Find where the given text appears and provide that cell's center as [x, y] coordinate. 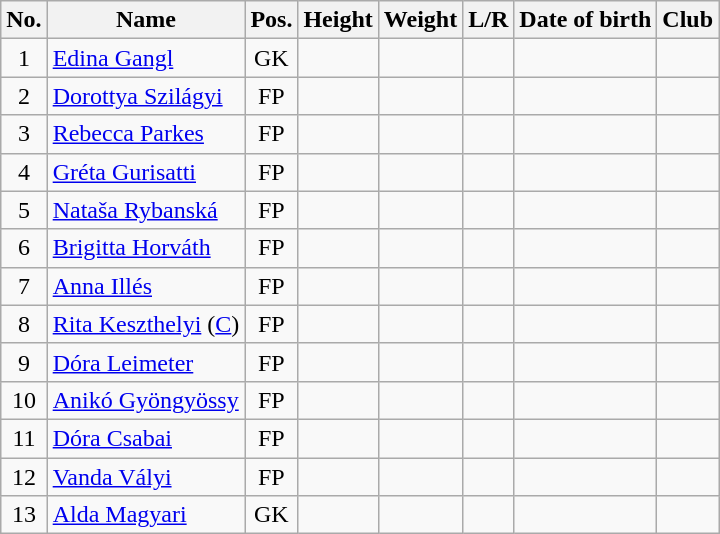
Edina Gangl [146, 58]
5 [24, 210]
8 [24, 324]
Anna Illés [146, 286]
7 [24, 286]
L/R [488, 20]
10 [24, 400]
9 [24, 362]
4 [24, 172]
Anikó Gyöngyössy [146, 400]
1 [24, 58]
Pos. [272, 20]
Dóra Leimeter [146, 362]
Nataša Rybanská [146, 210]
Brigitta Horváth [146, 248]
11 [24, 438]
6 [24, 248]
Height [338, 20]
Club [688, 20]
Vanda Vályi [146, 477]
Name [146, 20]
Rita Keszthelyi (C) [146, 324]
Date of birth [586, 20]
Weight [420, 20]
Alda Magyari [146, 515]
Dorottya Szilágyi [146, 96]
12 [24, 477]
3 [24, 134]
2 [24, 96]
13 [24, 515]
Rebecca Parkes [146, 134]
Dóra Csabai [146, 438]
Gréta Gurisatti [146, 172]
No. [24, 20]
